Provide the (X, Y) coordinate of the cell's center where the given text is located.  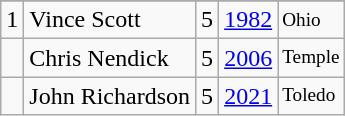
2006 (248, 58)
Toledo (311, 96)
Temple (311, 58)
Vince Scott (110, 20)
1 (12, 20)
Chris Nendick (110, 58)
2021 (248, 96)
1982 (248, 20)
John Richardson (110, 96)
Ohio (311, 20)
